Identify which cell holds the provided text, then report its (x, y) central coordinate. 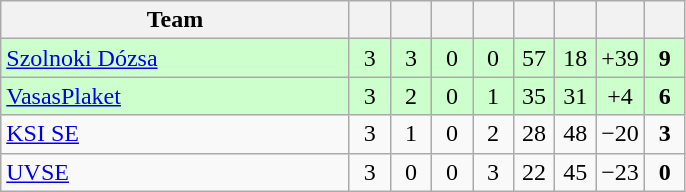
57 (534, 58)
+4 (620, 96)
9 (664, 58)
6 (664, 96)
VasasPlaket (176, 96)
35 (534, 96)
48 (576, 134)
−23 (620, 172)
22 (534, 172)
+39 (620, 58)
−20 (620, 134)
45 (576, 172)
Team (176, 20)
28 (534, 134)
31 (576, 96)
18 (576, 58)
Szolnoki Dózsa (176, 58)
KSI SE (176, 134)
UVSE (176, 172)
